Return the (X, Y) coordinate for the center point of the cell that contains the specified text.  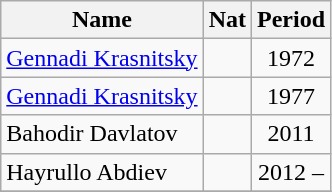
Bahodir Davlatov (102, 134)
2012 – (292, 172)
2011 (292, 134)
Name (102, 20)
1972 (292, 58)
Period (292, 20)
1977 (292, 96)
Nat (227, 20)
Hayrullo Abdiev (102, 172)
